Identify which cell holds the provided text, then report its [X, Y] central coordinate. 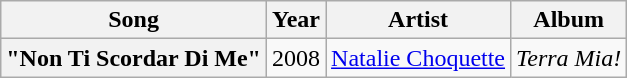
Song [134, 20]
Year [296, 20]
Album [569, 20]
Natalie Choquette [418, 58]
Artist [418, 20]
2008 [296, 58]
Terra Mia! [569, 58]
"Non Ti Scordar Di Me" [134, 58]
